Pinpoint the cell where the given text exists, returning its [X, Y] midpoint coordinate. 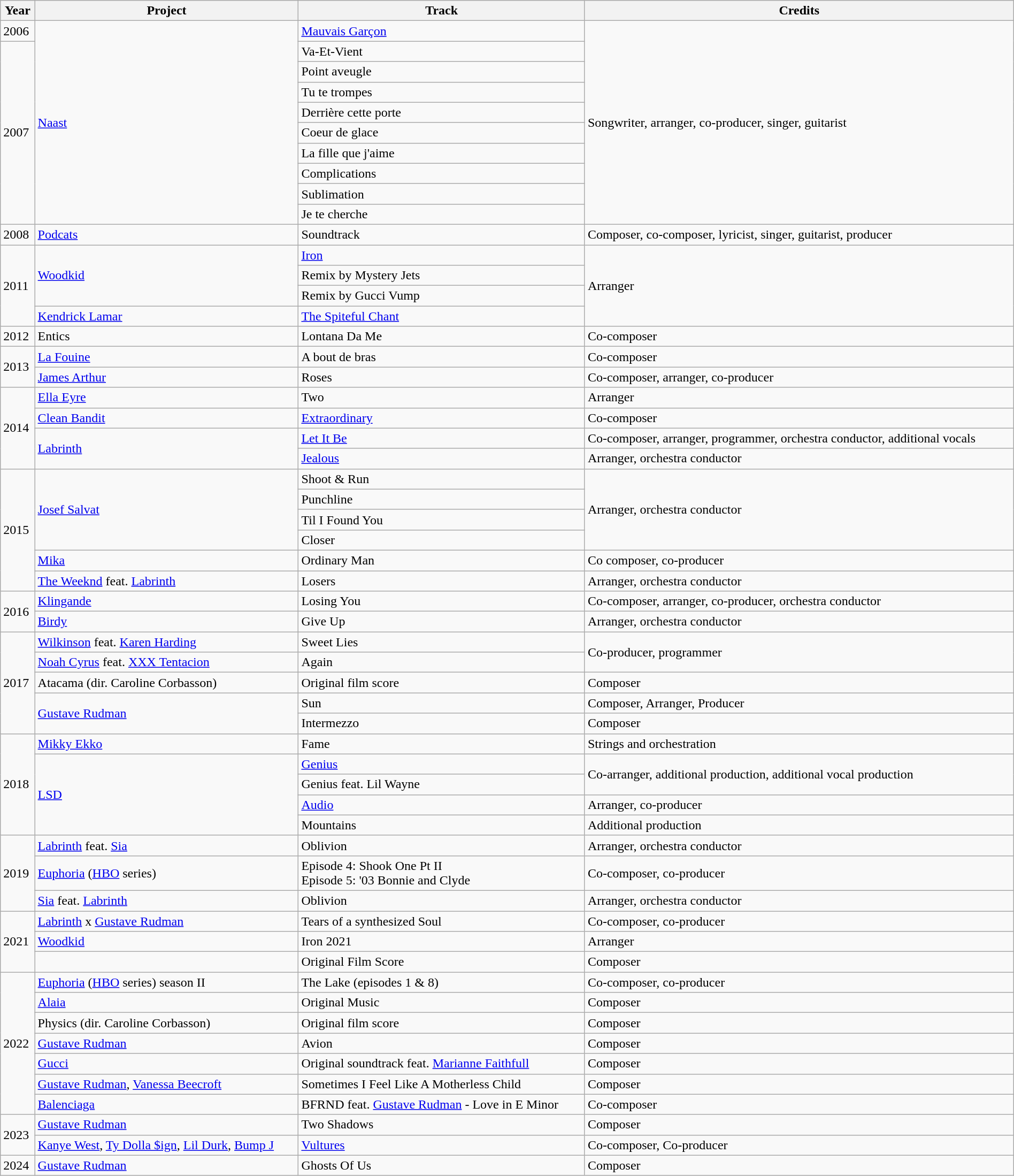
2013 [18, 367]
Balenciaga [167, 1104]
Mikky Ekko [167, 744]
2018 [18, 784]
Audio [442, 805]
Sweet Lies [442, 642]
Point aveugle [442, 72]
Tears of a synthesized Soul [442, 921]
La fille que j'aime [442, 153]
2022 [18, 1043]
Ella Eyre [167, 398]
BFRND feat. Gustave Rudman - Love in E Minor [442, 1104]
Derrière cette porte [442, 112]
Songwriter, arranger, co-producer, singer, guitarist [799, 123]
The Lake (episodes 1 & 8) [442, 982]
Closer [442, 540]
Je te cherche [442, 214]
2023 [18, 1135]
Euphoria (HBO series) season II [167, 982]
Let It Be [442, 438]
Labrinth [167, 448]
Extraordinary [442, 418]
Co composer, co-producer [799, 560]
A bout de bras [442, 357]
Remix by Gucci Vump [442, 296]
Til I Found You [442, 520]
Project [167, 11]
Gucci [167, 1064]
2007 [18, 133]
Punchline [442, 499]
Fame [442, 744]
Original soundtrack feat. Marianne Faithfull [442, 1064]
Jealous [442, 459]
2012 [18, 337]
Tu te trompes [442, 92]
Track [442, 11]
Josef Salvat [167, 509]
Alaia [167, 1003]
Sun [442, 703]
2024 [18, 1165]
Podcats [167, 234]
Klingande [167, 601]
Ordinary Man [442, 560]
2019 [18, 873]
2016 [18, 612]
Lontana Da Me [442, 337]
Sia feat. Labrinth [167, 900]
Kanye West, Ty Dolla $ign, Lil Durk, Bump J [167, 1145]
Co-composer, Co-producer [799, 1145]
Episode 4: Shook One Pt IIEpisode 5: '03 Bonnie and Clyde [442, 873]
Original Film Score [442, 962]
2015 [18, 530]
La Fouine [167, 357]
Co-composer, arranger, programmer, orchestra conductor, additional vocals [799, 438]
Ghosts Of Us [442, 1165]
2017 [18, 683]
Complications [442, 173]
The Weeknd feat. Labrinth [167, 581]
Avion [442, 1043]
Atacama (dir. Caroline Corbasson) [167, 683]
Roses [442, 377]
Credits [799, 11]
Iron [442, 255]
Mauvais Garçon [442, 31]
Two Shadows [442, 1125]
Wilkinson feat. Karen Harding [167, 642]
2014 [18, 428]
Losing You [442, 601]
Original Music [442, 1003]
Two [442, 398]
Mika [167, 560]
LSD [167, 795]
Give Up [442, 622]
Labrinth feat. Sia [167, 845]
Vultures [442, 1145]
Soundtrack [442, 234]
Year [18, 11]
Again [442, 662]
Euphoria (HBO series) [167, 873]
Naast [167, 123]
Sublimation [442, 194]
Physics (dir. Caroline Corbasson) [167, 1023]
Genius feat. Lil Wayne [442, 784]
2008 [18, 234]
Birdy [167, 622]
Intermezzo [442, 723]
Entics [167, 337]
2021 [18, 941]
Gustave Rudman, Vanessa Beecroft [167, 1084]
Noah Cyrus feat. XXX Tentacion [167, 662]
James Arthur [167, 377]
Remix by Mystery Jets [442, 276]
Co-producer, programmer [799, 652]
Kendrick Lamar [167, 316]
The Spiteful Chant [442, 316]
Coeur de glace [442, 133]
Co-composer, arranger, co-producer [799, 377]
Sometimes I Feel Like A Motherless Child [442, 1084]
Co-arranger, additional production, additional vocal production [799, 774]
Composer, co-composer, lyricist, singer, guitarist, producer [799, 234]
2011 [18, 286]
Mountains [442, 825]
2006 [18, 31]
Genius [442, 764]
Additional production [799, 825]
Co-composer, arranger, co-producer, orchestra conductor [799, 601]
Losers [442, 581]
Labrinth x Gustave Rudman [167, 921]
Arranger, co-producer [799, 805]
Shoot & Run [442, 479]
Clean Bandit [167, 418]
Strings and orchestration [799, 744]
Iron 2021 [442, 942]
Composer, Arranger, Producer [799, 703]
Va-Et-Vient [442, 51]
